Provide the (X, Y) coordinate of the cell's center where the given text is located.  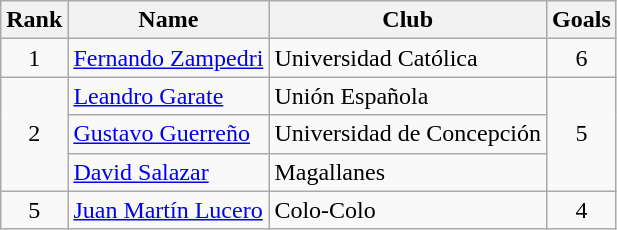
Magallanes (408, 172)
Name (168, 20)
Goals (582, 20)
Fernando Zampedri (168, 58)
1 (34, 58)
Universidad de Concepción (408, 134)
David Salazar (168, 172)
Colo-Colo (408, 210)
Unión Española (408, 96)
Juan Martín Lucero (168, 210)
Club (408, 20)
Gustavo Guerreño (168, 134)
Leandro Garate (168, 96)
2 (34, 134)
Rank (34, 20)
4 (582, 210)
Universidad Católica (408, 58)
6 (582, 58)
